Locate the cell with the specified text and output its [X, Y] center coordinate. 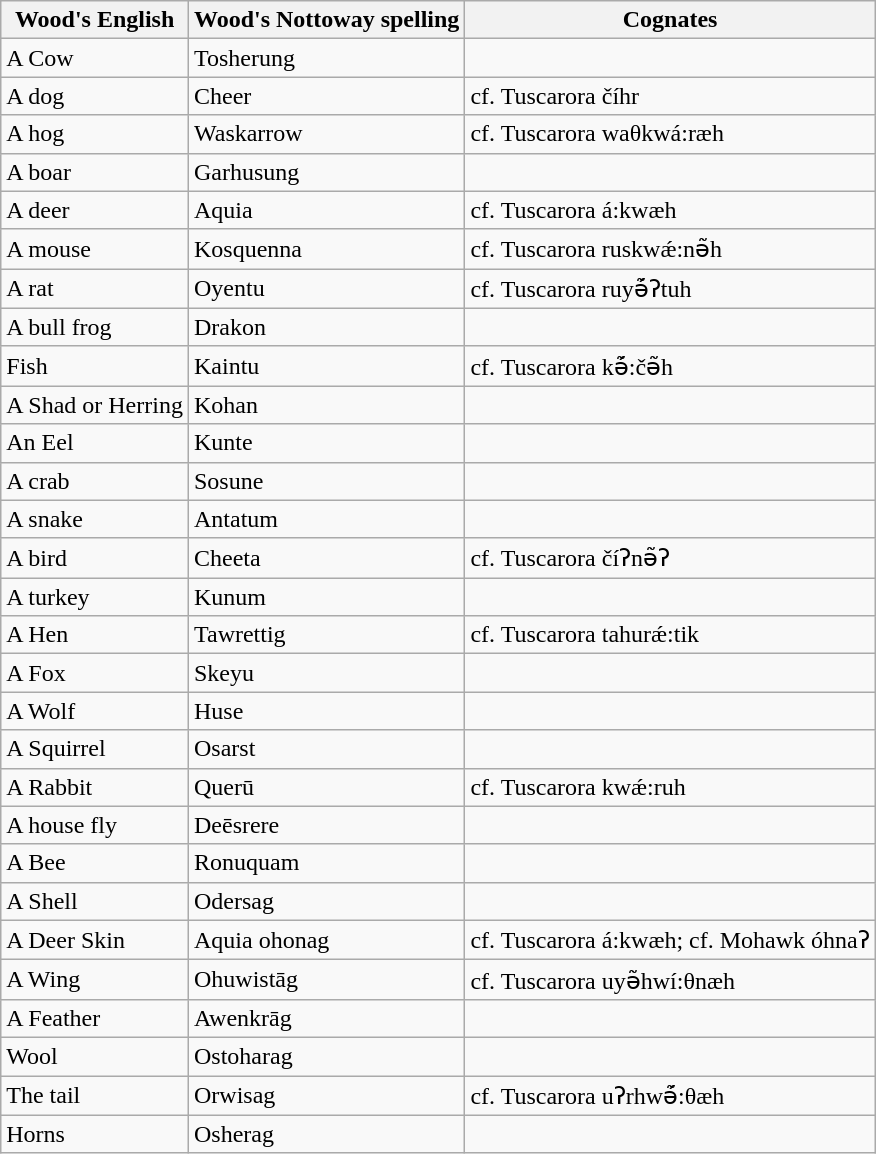
A house fly [95, 825]
An Eel [95, 443]
Querū [326, 787]
Awenkrāg [326, 1018]
A bird [95, 558]
cf. Tuscarora á:kwæh; cf. Mohawk óhnaʔ [670, 940]
A Hen [95, 635]
Cheeta [326, 558]
Kunte [326, 443]
A mouse [95, 249]
Tawrettig [326, 635]
Huse [326, 711]
Odersag [326, 901]
Osarst [326, 749]
cf. Tuscarora waθkwá:ræh [670, 134]
Skeyu [326, 673]
Aquia [326, 210]
Wood's English [95, 20]
A Shad or Herring [95, 405]
The tail [95, 1096]
Oyentu [326, 289]
Fish [95, 366]
Drakon [326, 327]
A dog [95, 96]
A Fox [95, 673]
Aquia ohonag [326, 940]
A Bee [95, 863]
Orwisag [326, 1096]
Ronuquam [326, 863]
cf. Tuscarora ruyə̃́ʔtuh [670, 289]
Waskarrow [326, 134]
Ostoharag [326, 1056]
A Shell [95, 901]
cf. Tuscarora kwǽ:ruh [670, 787]
Horns [95, 1134]
Kohan [326, 405]
cf. Tuscarora číʔnə̃ʔ [670, 558]
Wood's Nottoway spelling [326, 20]
cf. Tuscarora číhr [670, 96]
A Wing [95, 980]
cf. Tuscarora kə̃́:čə̃h [670, 366]
A deer [95, 210]
A Wolf [95, 711]
A bull frog [95, 327]
Osherag [326, 1134]
Sosune [326, 481]
A Squirrel [95, 749]
cf. Tuscarora uʔrhwə̃́:θæh [670, 1096]
A Deer Skin [95, 940]
cf. Tuscarora tahurǽ:tik [670, 635]
Antatum [326, 519]
Garhusung [326, 172]
A Feather [95, 1018]
Cognates [670, 20]
A boar [95, 172]
Tosherung [326, 58]
Kosquenna [326, 249]
Wool [95, 1056]
Kaintu [326, 366]
Ohuwistāg [326, 980]
Cheer [326, 96]
cf. Tuscarora ruskwǽ:nə̃h [670, 249]
A turkey [95, 597]
cf. Tuscarora á:kwæh [670, 210]
A crab [95, 481]
Kunum [326, 597]
A snake [95, 519]
A Cow [95, 58]
Deēsrere [326, 825]
A hog [95, 134]
A Rabbit [95, 787]
cf. Tuscarora uyə̃hwí:θnæh [670, 980]
A rat [95, 289]
